Return the [X, Y] coordinate for the center point of the cell that contains the specified text.  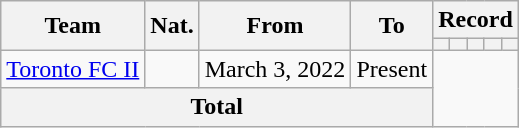
Nat. [172, 26]
March 3, 2022 [275, 69]
From [275, 26]
Record [476, 20]
Team [73, 26]
To [392, 26]
Toronto FC II [73, 69]
Total [217, 107]
Present [392, 69]
